Search for the cell housing the specified text and yield its [X, Y] center coordinate. 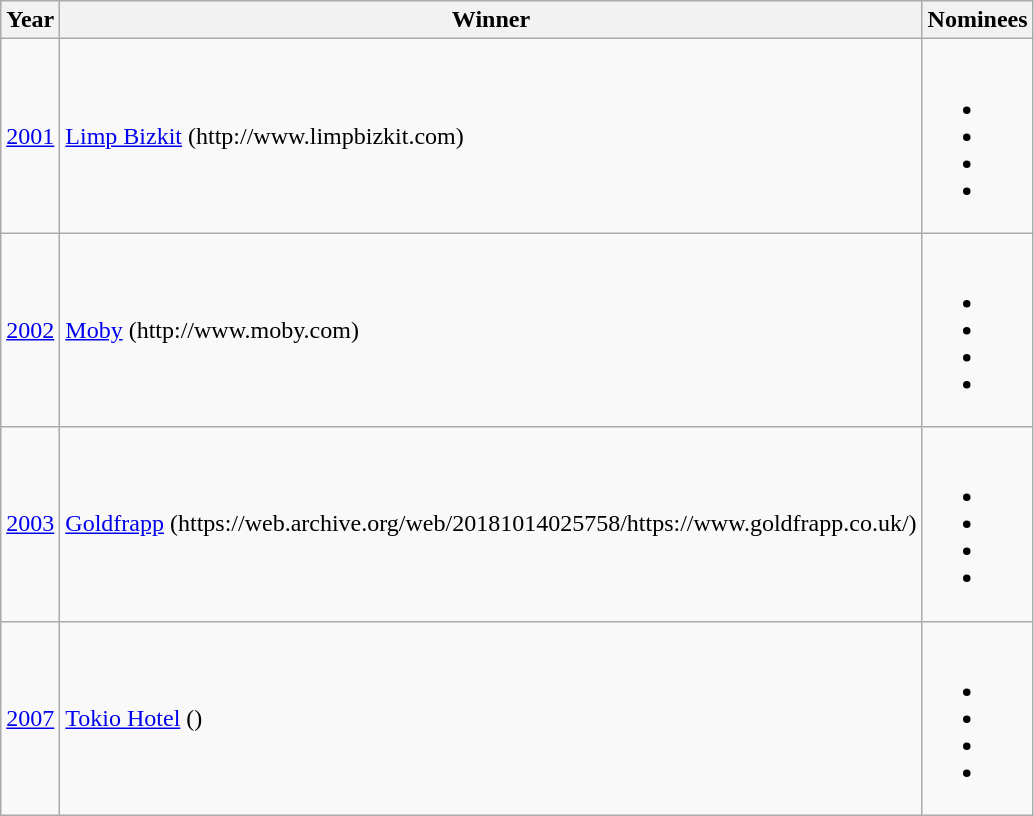
Moby (http://www.moby.com) [491, 330]
Goldfrapp (https://web.archive.org/web/20181014025758/https://www.goldfrapp.co.uk/) [491, 524]
Winner [491, 20]
Nominees [978, 20]
Year [30, 20]
2001 [30, 136]
2007 [30, 718]
Tokio Hotel () [491, 718]
2002 [30, 330]
2003 [30, 524]
Limp Bizkit (http://www.limpbizkit.com) [491, 136]
